Identify which cell holds the provided text, then report its (X, Y) central coordinate. 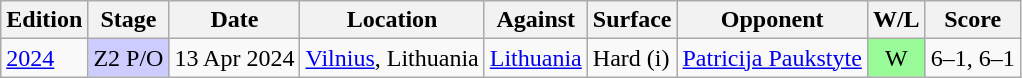
Surface (632, 20)
13 Apr 2024 (234, 58)
Vilnius, Lithuania (392, 58)
Stage (128, 20)
W/L (896, 20)
6–1, 6–1 (972, 58)
Date (234, 20)
Against (536, 20)
Hard (i) (632, 58)
Patricija Paukstyte (772, 58)
Edition (44, 20)
Opponent (772, 20)
Z2 P/O (128, 58)
Score (972, 20)
Location (392, 20)
W (896, 58)
2024 (44, 58)
Lithuania (536, 58)
